Locate the cell with the specified text and output its (x, y) center coordinate. 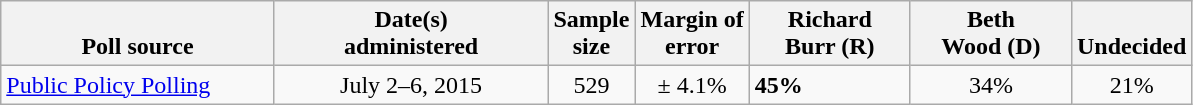
Undecided (1131, 34)
Date(s)administered (411, 34)
July 2–6, 2015 (411, 85)
Margin oferror (692, 34)
Poll source (138, 34)
21% (1131, 85)
RichardBurr (R) (830, 34)
± 4.1% (692, 85)
45% (830, 85)
Public Policy Polling (138, 85)
Samplesize (592, 34)
34% (990, 85)
529 (592, 85)
BethWood (D) (990, 34)
